Pinpoint the cell where the given text exists, returning its (x, y) midpoint coordinate. 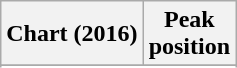
Chart (2016) (72, 34)
Peak position (189, 34)
